Determine the (X, Y) coordinate at the center of the cell enclosing the given text.  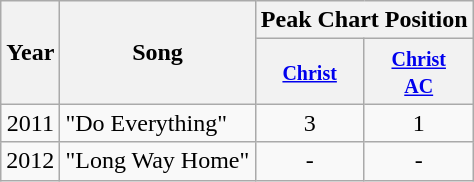
2012 (30, 161)
1 (418, 123)
"Long Way Home" (158, 161)
ChristAC (418, 72)
3 (310, 123)
Year (30, 52)
Christ (310, 72)
Song (158, 52)
"Do Everything" (158, 123)
2011 (30, 123)
Peak Chart Position (364, 20)
